Extract the [X, Y] coordinate from the center of the cell holding the provided text.  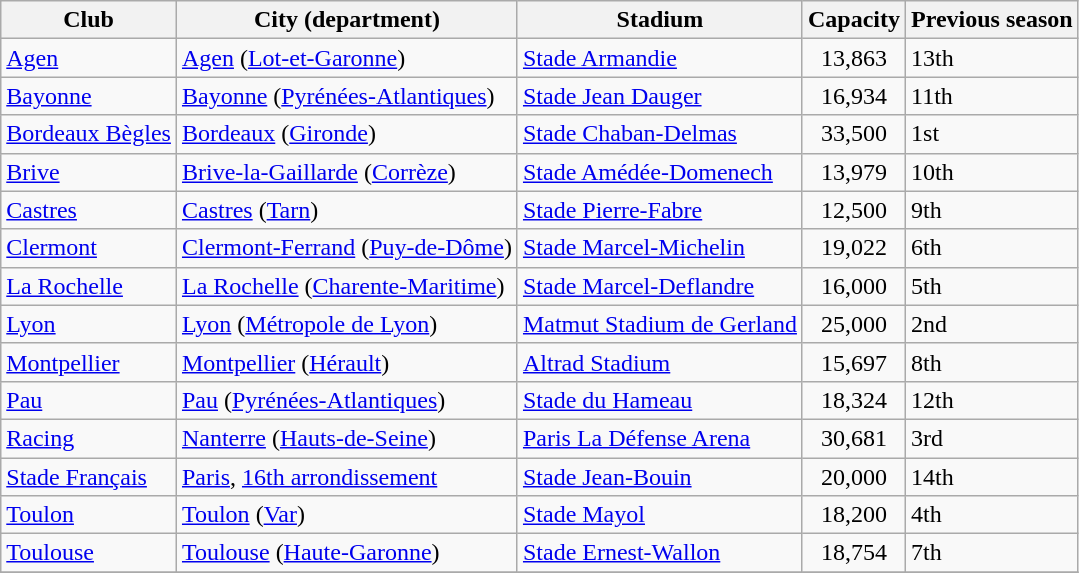
Stade Pierre-Fabre [660, 210]
Bayonne (Pyrénées-Atlantiques) [346, 96]
Racing [89, 438]
Paris, 16th arrondissement [346, 477]
Agen [89, 58]
Stade Jean-Bouin [660, 477]
Agen (Lot-et-Garonne) [346, 58]
Brive [89, 172]
Matmut Stadium de Gerland [660, 324]
Toulouse (Haute-Garonne) [346, 553]
18,324 [854, 400]
13,979 [854, 172]
16,000 [854, 286]
19,022 [854, 248]
3rd [992, 438]
16,934 [854, 96]
Stade Chaban-Delmas [660, 134]
10th [992, 172]
12,500 [854, 210]
6th [992, 248]
Brive-la-Gaillarde (Corrèze) [346, 172]
Altrad Stadium [660, 362]
7th [992, 553]
Paris La Défense Arena [660, 438]
Castres [89, 210]
13th [992, 58]
18,754 [854, 553]
Bayonne [89, 96]
Stade du Hameau [660, 400]
Stade Mayol [660, 515]
12th [992, 400]
City (department) [346, 20]
Stade Jean Dauger [660, 96]
La Rochelle (Charente-Maritime) [346, 286]
5th [992, 286]
Toulon (Var) [346, 515]
14th [992, 477]
Lyon [89, 324]
Toulon [89, 515]
Stadium [660, 20]
18,200 [854, 515]
La Rochelle [89, 286]
Pau [89, 400]
13,863 [854, 58]
Montpellier [89, 362]
Capacity [854, 20]
Stade Français [89, 477]
Nanterre (Hauts-de-Seine) [346, 438]
11th [992, 96]
Club [89, 20]
Stade Amédée-Domenech [660, 172]
Toulouse [89, 553]
Castres (Tarn) [346, 210]
9th [992, 210]
15,697 [854, 362]
Bordeaux Bègles [89, 134]
Stade Marcel-Michelin [660, 248]
Lyon (Métropole de Lyon) [346, 324]
33,500 [854, 134]
30,681 [854, 438]
Montpellier (Hérault) [346, 362]
20,000 [854, 477]
Pau (Pyrénées-Atlantiques) [346, 400]
Stade Armandie [660, 58]
Stade Marcel-Deflandre [660, 286]
8th [992, 362]
Previous season [992, 20]
1st [992, 134]
Clermont-Ferrand (Puy-de-Dôme) [346, 248]
25,000 [854, 324]
Bordeaux (Gironde) [346, 134]
2nd [992, 324]
Clermont [89, 248]
Stade Ernest-Wallon [660, 553]
4th [992, 515]
